Detect which cell encompasses the target text, then output its [X, Y] center coordinate. 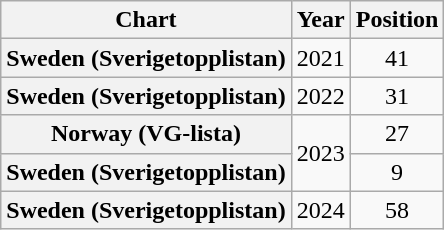
27 [397, 134]
31 [397, 96]
58 [397, 210]
2023 [320, 153]
Norway (VG-lista) [146, 134]
2022 [320, 96]
Position [397, 20]
Chart [146, 20]
Year [320, 20]
2021 [320, 58]
41 [397, 58]
2024 [320, 210]
9 [397, 172]
